Return the (x, y) coordinate for the center point of the cell that contains the specified text.  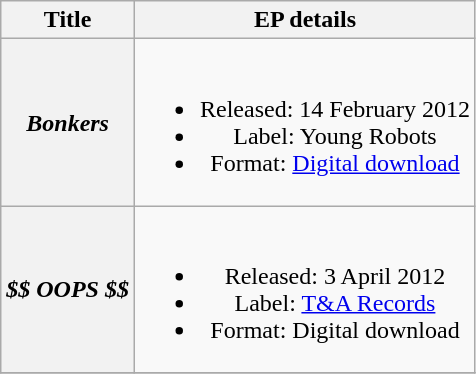
Bonkers (68, 122)
EP details (304, 20)
Released: 14 February 2012Label: Young RobotsFormat: Digital download (304, 122)
$$ OOPS $$ (68, 290)
Title (68, 20)
Released: 3 April 2012Label: T&A RecordsFormat: Digital download (304, 290)
